Scan for the cell matching the given text and deliver its [x, y] coordinate at center. 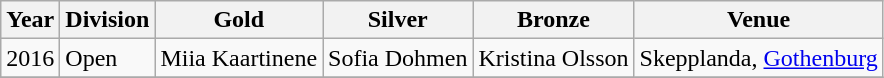
Division [108, 20]
2016 [30, 58]
Kristina Olsson [554, 58]
Miia Kaartinene [239, 58]
Gold [239, 20]
Open [108, 58]
Year [30, 20]
Sofia Dohmen [398, 58]
Skepplanda, Gothenburg [758, 58]
Venue [758, 20]
Bronze [554, 20]
Silver [398, 20]
